Provide the (x, y) coordinate of the cell's center where the given text is located.  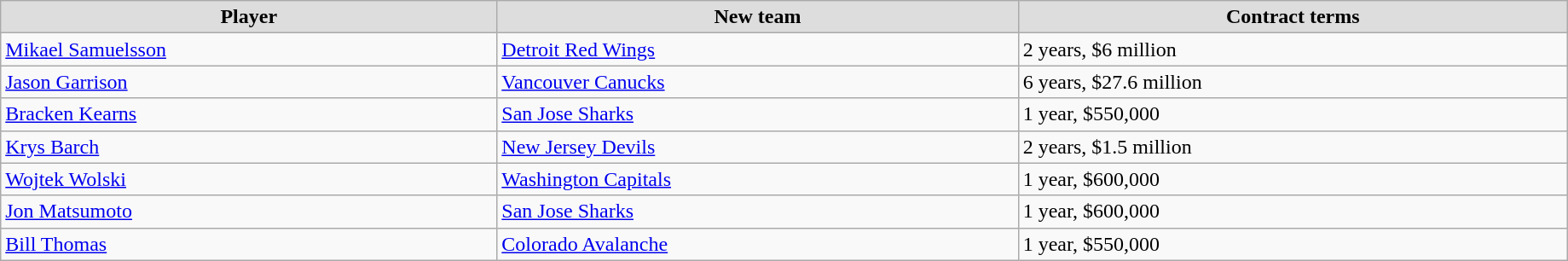
Vancouver Canucks (757, 82)
Colorado Avalanche (757, 244)
6 years, $27.6 million (1293, 82)
Player (249, 17)
Contract terms (1293, 17)
New Jersey Devils (757, 147)
Jon Matsumoto (249, 212)
New team (757, 17)
Jason Garrison (249, 82)
Wojtek Wolski (249, 179)
Washington Capitals (757, 179)
Bill Thomas (249, 244)
Mikael Samuelsson (249, 49)
Detroit Red Wings (757, 49)
Bracken Kearns (249, 114)
Krys Barch (249, 147)
2 years, $1.5 million (1293, 147)
2 years, $6 million (1293, 49)
